Provide the (x, y) coordinate of the cell's center where the given text is located.  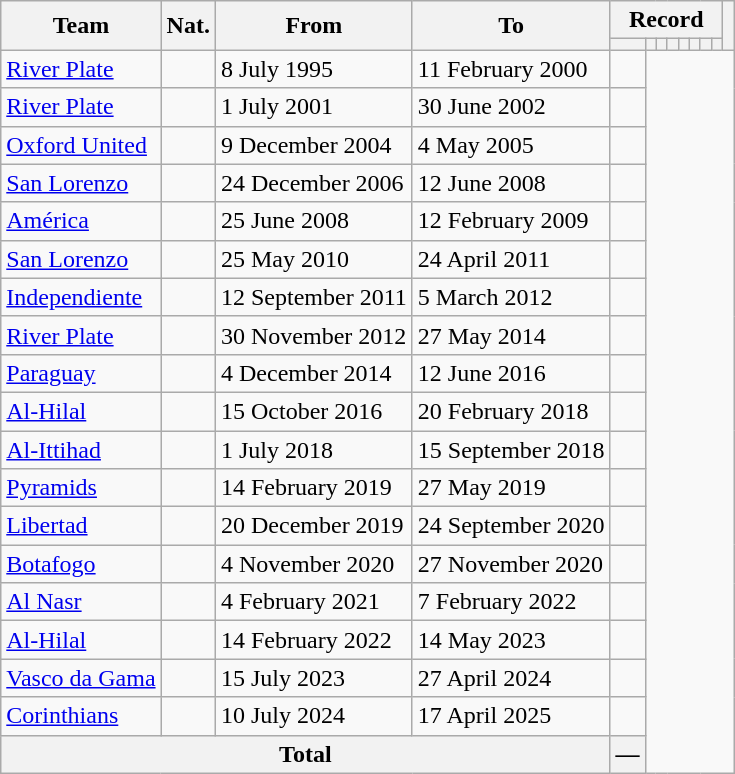
1 July 2001 (314, 107)
24 December 2006 (314, 183)
Al Nasr (81, 602)
Nat. (188, 26)
7 February 2022 (511, 602)
To (511, 26)
30 June 2002 (511, 107)
Libertad (81, 526)
25 May 2010 (314, 259)
4 February 2021 (314, 602)
Record (666, 20)
30 November 2012 (314, 335)
20 February 2018 (511, 411)
14 May 2023 (511, 640)
From (314, 26)
Oxford United (81, 145)
27 April 2024 (511, 678)
5 March 2012 (511, 297)
11 February 2000 (511, 69)
20 December 2019 (314, 526)
Pyramids (81, 488)
9 December 2004 (314, 145)
27 May 2014 (511, 335)
Al-Ittihad (81, 449)
América (81, 221)
25 June 2008 (314, 221)
27 May 2019 (511, 488)
4 November 2020 (314, 564)
15 September 2018 (511, 449)
4 December 2014 (314, 373)
4 May 2005 (511, 145)
24 April 2011 (511, 259)
12 February 2009 (511, 221)
Team (81, 26)
15 October 2016 (314, 411)
Independiente (81, 297)
8 July 1995 (314, 69)
14 February 2022 (314, 640)
24 September 2020 (511, 526)
12 June 2016 (511, 373)
12 September 2011 (314, 297)
— (628, 754)
17 April 2025 (511, 716)
27 November 2020 (511, 564)
1 July 2018 (314, 449)
Corinthians (81, 716)
Total (306, 754)
15 July 2023 (314, 678)
Botafogo (81, 564)
Vasco da Gama (81, 678)
10 July 2024 (314, 716)
Paraguay (81, 373)
14 February 2019 (314, 488)
12 June 2008 (511, 183)
